Provide the [x, y] coordinate of the cell's center where the given text is located.  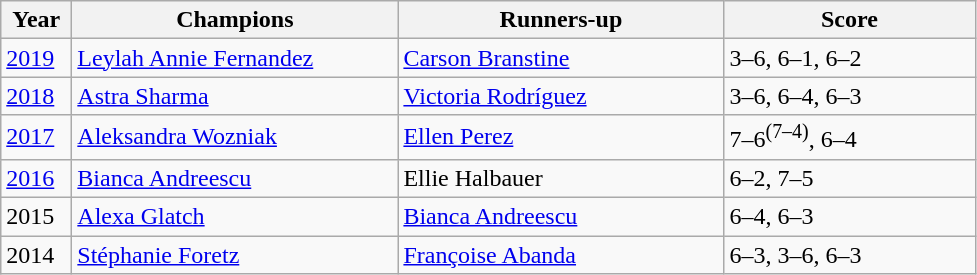
Runners-up [561, 20]
Stéphanie Foretz [235, 255]
Aleksandra Wozniak [235, 138]
Françoise Abanda [561, 255]
2014 [36, 255]
Victoria Rodríguez [561, 96]
3–6, 6–4, 6–3 [850, 96]
6–2, 7–5 [850, 178]
Carson Branstine [561, 58]
Ellie Halbauer [561, 178]
3–6, 6–1, 6–2 [850, 58]
Astra Sharma [235, 96]
Year [36, 20]
2017 [36, 138]
Alexa Glatch [235, 217]
6–4, 6–3 [850, 217]
Ellen Perez [561, 138]
7–6(7–4), 6–4 [850, 138]
6–3, 3–6, 6–3 [850, 255]
2016 [36, 178]
2015 [36, 217]
Score [850, 20]
2019 [36, 58]
Champions [235, 20]
Leylah Annie Fernandez [235, 58]
2018 [36, 96]
